From the cell containing the given text, extract its center point as [X, Y] coordinate. 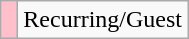
Recurring/Guest [103, 20]
